Identify which cell holds the provided text, then report its [x, y] central coordinate. 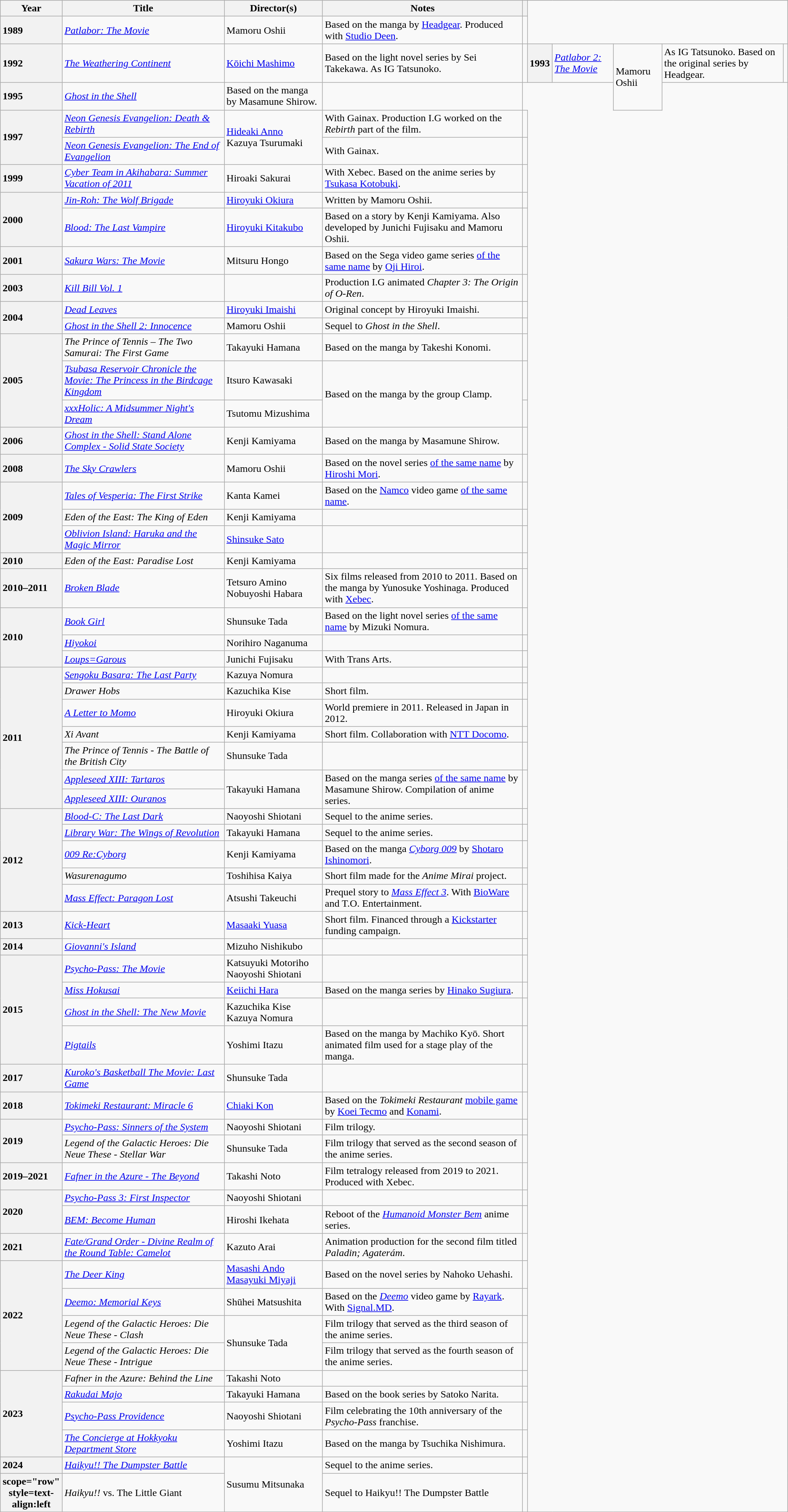
Chiaki Kon [274, 1105]
With Xebec. Based on the anime series by Tsukasa Kotobuki. [423, 178]
Kōichi Mashimo [274, 63]
Hiyokoi [143, 643]
Loups=Garous [143, 659]
Shūhei Matsushita [274, 1302]
2004 [31, 317]
Library War: The Wings of Revolution [143, 833]
BEM: Become Human [143, 1220]
Shinsuke Sato [274, 539]
Based on the novel series by Nahoko Uehashi. [423, 1275]
xxxHolic: A Midsummer Night's Dream [143, 413]
Kill Bill Vol. 1 [143, 288]
2010–2011 [31, 588]
Patlabor 2: The Movie [583, 63]
Based on the manga by Takeshi Konomi. [423, 348]
Atsushi Takeuchi [274, 897]
The Weathering Continent [143, 63]
2001 [31, 260]
Psycho-Pass 3: First Inspector [143, 1198]
The Prince of Tennis – The Two Samurai: The First Game [143, 348]
Kick-Heart [143, 925]
2018 [31, 1105]
Psycho-Pass: Sinners of the System [143, 1127]
2015 [31, 1009]
Based on the Tokimeki Restaurant mobile game by Koei Tecmo and Konami. [423, 1105]
Animation production for the second film titled Paladin; Agaterám. [423, 1247]
Dead Leaves [143, 309]
1995 [31, 96]
Itsuro Kawasaki [274, 381]
Cyber Team in Akihabara: Summer Vacation of 2011 [143, 178]
Kanta Kamei [274, 496]
Film trilogy. [423, 1127]
Based on the light novel series by Sei Takekawa. As IG Tatsunoko. [423, 63]
Six films released from 2010 to 2011. Based on the manga by Yunosuke Yoshinaga. Produced with Xebec. [423, 588]
Tsutomu Mizushima [274, 413]
1993 [540, 63]
Film trilogy that served as the second season of the anime series. [423, 1149]
With Trans Arts. [423, 659]
Book Girl [143, 621]
Title [143, 8]
Tsubasa Reservoir Chronicle the Movie: The Princess in the Birdcage Kingdom [143, 381]
Miss Hokusai [143, 990]
Oblivion Island: Haruka and the Magic Mirror [143, 539]
Katsuyuki MotorihoNaoyoshi Shiotani [274, 968]
Keiichi Hara [274, 990]
Based on the book series by Satoko Narita. [423, 1394]
Tales of Vesperia: The First Strike [143, 496]
Based on the Sega video game series of the same name by Oji Hiroi. [423, 260]
Production I.G animated Chapter 3: The Origin of O-Ren. [423, 288]
Based on a story by Kenji Kamiyama. Also developed by Junichi Fujisaku and Mamoru Oshii. [423, 227]
Based on the light novel series of the same name by Mizuki Nomura. [423, 621]
2017 [31, 1078]
Film trilogy that served as the fourth season of the anime series. [423, 1356]
With Gainax. [423, 151]
2006 [31, 441]
Ghost in the Shell: Stand Alone Complex - Solid State Society [143, 441]
2019 [31, 1141]
Blood: The Last Vampire [143, 227]
Based on the manga by Tsuchika Nishimura. [423, 1443]
Ghost in the Shell 2: Innocence [143, 325]
Ghost in the Shell: The New Movie [143, 1012]
With Gainax. Production I.G worked on the Rebirth part of the film. [423, 124]
Hideaki AnnoKazuya Tsurumaki [274, 137]
Sengoku Basara: The Last Party [143, 675]
Film tetralogy released from 2019 to 2021. Produced with Xebec. [423, 1176]
Fafner in the Azure - The Beyond [143, 1176]
2005 [31, 381]
Tetsuro AminoNobuyoshi Habara [274, 588]
1997 [31, 137]
Deemo: Memorial Keys [143, 1302]
Short film. Collaboration with NTT Docomo. [423, 735]
Written by Mamoru Oshii. [423, 200]
Mizuho Nishikubo [274, 947]
Fafner in the Azure: Behind the Line [143, 1378]
Hiroyuki Imaishi [274, 309]
Year [31, 8]
Masaaki Yuasa [274, 925]
Reboot of the Humanoid Monster Bem anime series. [423, 1220]
Pigtails [143, 1045]
Psycho-Pass Providence [143, 1416]
Short film. [423, 691]
Patlabor: The Movie [143, 30]
2012 [31, 860]
Kuroko's Basketball The Movie: Last Game [143, 1078]
Based on the manga Cyborg 009 by Shotaro Ishinomori. [423, 854]
As IG Tatsunoko. Based on the original series by Headgear. [722, 63]
Blood-C: The Last Dark [143, 817]
Appleseed XIII: Ouranos [143, 799]
Appleseed XIII: Tartaros [143, 780]
2023 [31, 1414]
Wasurenagumo [143, 876]
The Sky Crawlers [143, 468]
The Deer King [143, 1275]
Kazuya Nomura [274, 675]
Norihiro Naganuma [274, 643]
Kazuto Arai [274, 1247]
Prequel story to Mass Effect 3. With BioWare and T.O. Entertainment. [423, 897]
2009 [31, 517]
Eden of the East: Paradise Lost [143, 561]
Based on the manga by Machiko Kyō. Short animated film used for a stage play of the manga. [423, 1045]
Sequel to Ghost in the Shell. [423, 325]
scope="row" style=text-align:left [31, 1493]
1989 [31, 30]
Neon Genesis Evangelion: The End of Evangelion [143, 151]
Mitsuru Hongo [274, 260]
Eden of the East: The King of Eden [143, 517]
Sequel to Haikyu!! The Dumpster Battle [423, 1493]
Hiroshi Ikehata [274, 1220]
Rakudai Majo [143, 1394]
Notes [423, 8]
Based on the novel series of the same name by Hiroshi Mori. [423, 468]
Mass Effect: Paragon Lost [143, 897]
Kazuchika KiseKazuya Nomura [274, 1012]
Original concept by Hiroyuki Imaishi. [423, 309]
Giovanni's Island [143, 947]
Film celebrating the 10th anniversary of the Psycho-Pass franchise. [423, 1416]
2014 [31, 947]
World premiere in 2011. Released in Japan in 2012. [423, 712]
Masashi AndoMasayuki Miyaji [274, 1275]
2011 [31, 737]
The Concierge at Hokkyoku Department Store [143, 1443]
Film trilogy that served as the third season of the anime series. [423, 1329]
Based on the Deemo video game by Rayark. With Signal.MD. [423, 1302]
Junichi Fujisaku [274, 659]
Legend of the Galactic Heroes: Die Neue These - Intrigue [143, 1356]
Based on the Namco video game of the same name. [423, 496]
Short film. Financed through a Kickstarter funding campaign. [423, 925]
Hiroaki Sakurai [274, 178]
Ghost in the Shell [143, 96]
Hiroyuki Kitakubo [274, 227]
Neon Genesis Evangelion: Death & Rebirth [143, 124]
Legend of the Galactic Heroes: Die Neue These - Stellar War [143, 1149]
Based on the manga by the group Clamp. [423, 394]
Based on the manga by Headgear. Produced with Studio Deen. [423, 30]
Based on the manga series of the same name by Masamune Shirow. Compilation of anime series. [423, 789]
Drawer Hobs [143, 691]
Short film made for the Anime Mirai project. [423, 876]
1999 [31, 178]
Director(s) [274, 8]
009 Re:Cyborg [143, 854]
2000 [31, 219]
Kazuchika Kise [274, 691]
Toshihisa Kaiya [274, 876]
2019–2021 [31, 1176]
2013 [31, 925]
Legend of the Galactic Heroes: Die Neue These - Clash [143, 1329]
1992 [31, 63]
Haikyu!! vs. The Little Giant [143, 1493]
Xi Avant [143, 735]
Broken Blade [143, 588]
Based on the manga series by Hinako Sugiura. [423, 990]
A Letter to Momo [143, 712]
Fate/Grand Order - Divine Realm of the Round Table: Camelot [143, 1247]
Susumu Mitsunaka [274, 1484]
2020 [31, 1211]
Psycho-Pass: The Movie [143, 968]
2022 [31, 1315]
2024 [31, 1465]
The Prince of Tennis - The Battle of the British City [143, 756]
2003 [31, 288]
Jin-Roh: The Wolf Brigade [143, 200]
Sakura Wars: The Movie [143, 260]
Tokimeki Restaurant: Miracle 6 [143, 1105]
Haikyu!! The Dumpster Battle [143, 1465]
2021 [31, 1247]
2008 [31, 468]
